Pinpoint the cell where the given text exists, returning its [X, Y] midpoint coordinate. 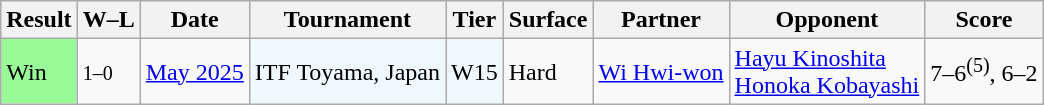
Date [194, 20]
1–0 [108, 72]
Tier [475, 20]
Hard [548, 72]
May 2025 [194, 72]
Result [39, 20]
Tournament [347, 20]
ITF Toyama, Japan [347, 72]
Opponent [827, 20]
7–6(5), 6–2 [984, 72]
Hayu Kinoshita Honoka Kobayashi [827, 72]
Wi Hwi-won [661, 72]
W–L [108, 20]
Surface [548, 20]
W15 [475, 72]
Win [39, 72]
Score [984, 20]
Partner [661, 20]
